Locate the cell with the specified text and output its [x, y] center coordinate. 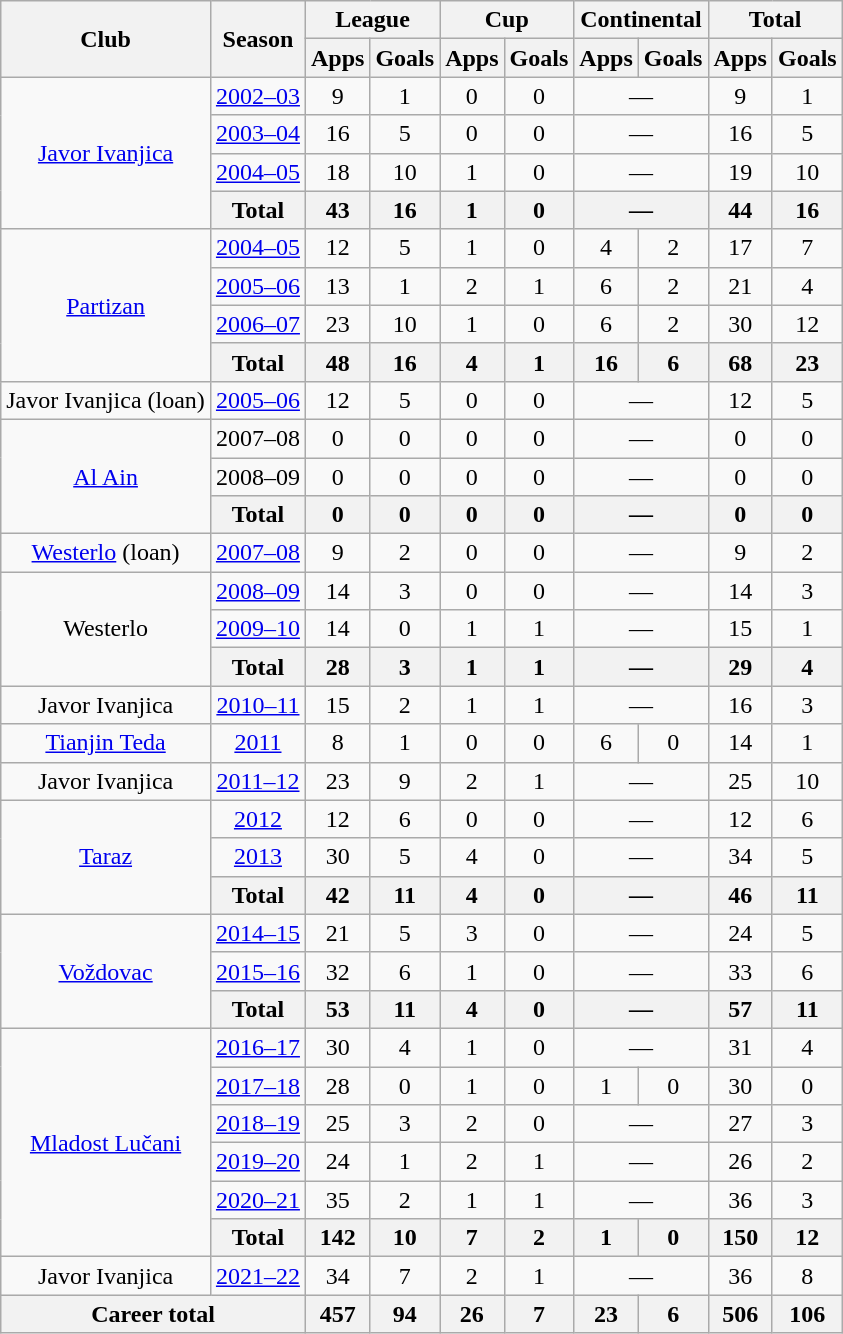
Taraz [106, 857]
2006–07 [258, 324]
2020–21 [258, 1200]
53 [337, 1009]
2011 [258, 743]
57 [740, 1009]
Westerlo [106, 629]
46 [740, 895]
Continental [641, 20]
13 [337, 286]
29 [740, 667]
142 [337, 1238]
2011–12 [258, 781]
150 [740, 1238]
2014–15 [258, 933]
Season [258, 39]
Voždovac [106, 971]
Mladost Lučani [106, 1142]
2009–10 [258, 629]
457 [337, 1314]
68 [740, 362]
2018–19 [258, 1124]
18 [337, 172]
32 [337, 971]
2016–17 [258, 1047]
42 [337, 895]
Westerlo (loan) [106, 553]
League [372, 20]
31 [740, 1047]
Career total [154, 1314]
48 [337, 362]
106 [807, 1314]
33 [740, 971]
2017–18 [258, 1085]
44 [740, 210]
2021–22 [258, 1276]
17 [740, 248]
Cup [507, 20]
2019–20 [258, 1162]
Javor Ivanjica (loan) [106, 400]
43 [337, 210]
2013 [258, 857]
506 [740, 1314]
94 [405, 1314]
2015–16 [258, 971]
19 [740, 172]
Club [106, 39]
2003–04 [258, 134]
27 [740, 1124]
2012 [258, 819]
Tianjin Teda [106, 743]
2010–11 [258, 705]
Al Ain [106, 476]
Partizan [106, 305]
35 [337, 1200]
2002–03 [258, 96]
